Pinpoint the cell where the given text exists, returning its (X, Y) midpoint coordinate. 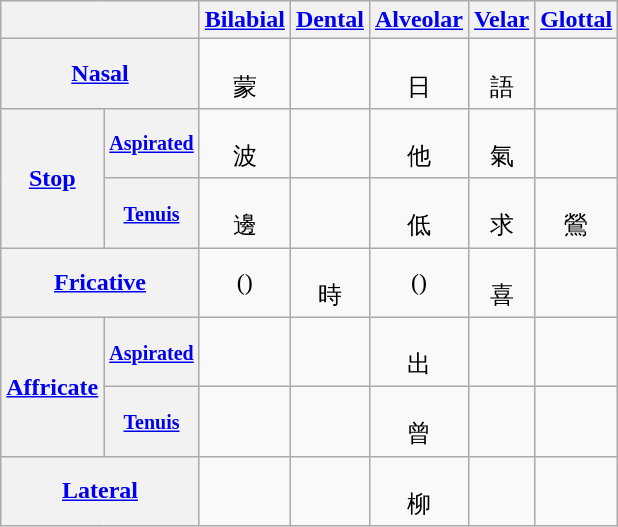
Alveolar (418, 20)
鶯 (576, 213)
蒙 (244, 74)
日 (418, 74)
柳 (418, 491)
喜 (501, 283)
邊 (244, 213)
Lateral (100, 491)
時 (330, 283)
曾 (418, 422)
Bilabial (244, 20)
Nasal (100, 74)
低 (418, 213)
他 (418, 143)
Dental (330, 20)
Affricate (52, 386)
氣 (501, 143)
Fricative (100, 283)
Glottal (576, 20)
求 (501, 213)
Stop (52, 178)
出 (418, 352)
Velar (501, 20)
波 (244, 143)
語 (501, 74)
